Search for the cell housing the specified text and yield its (X, Y) center coordinate. 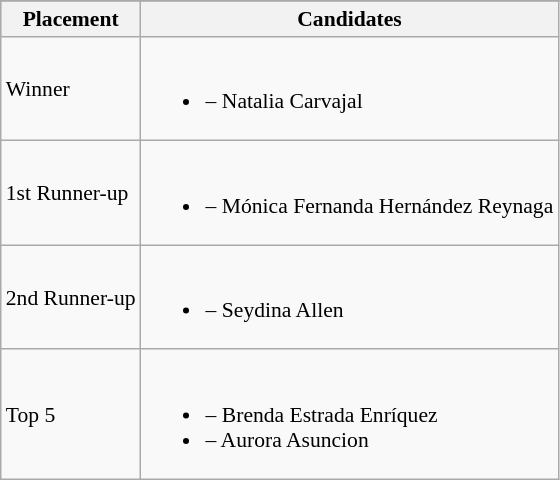
Top 5 (71, 415)
– Natalia Carvajal (350, 89)
2nd Runner-up (71, 297)
Winner (71, 89)
Candidates (350, 19)
Placement (71, 19)
– Mónica Fernanda Hernández Reynaga (350, 193)
– Brenda Estrada Enríquez – Aurora Asuncion (350, 415)
– Seydina Allen (350, 297)
1st Runner-up (71, 193)
